Return the [X, Y] coordinate for the center point of the cell that contains the specified text.  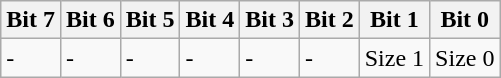
Bit 4 [210, 20]
Bit 1 [394, 20]
Size 1 [394, 58]
Bit 5 [150, 20]
Bit 3 [270, 20]
Bit 6 [90, 20]
Bit 2 [329, 20]
Size 0 [465, 58]
Bit 0 [465, 20]
Bit 7 [31, 20]
